Return (x, y) of the center of cell containing provided text 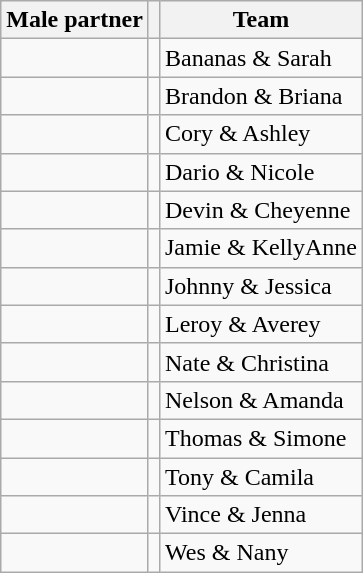
Tony & Camila (260, 477)
Cory & Ashley (260, 134)
Team (260, 20)
Wes & Nany (260, 553)
Bananas & Sarah (260, 58)
Johnny & Jessica (260, 286)
Vince & Jenna (260, 515)
Leroy & Averey (260, 324)
Nelson & Amanda (260, 400)
Jamie & KellyAnne (260, 248)
Devin & Cheyenne (260, 210)
Male partner (75, 20)
Thomas & Simone (260, 438)
Brandon & Briana (260, 96)
Nate & Christina (260, 362)
Dario & Nicole (260, 172)
